Provide the (x, y) coordinate of the cell's center where the given text is located.  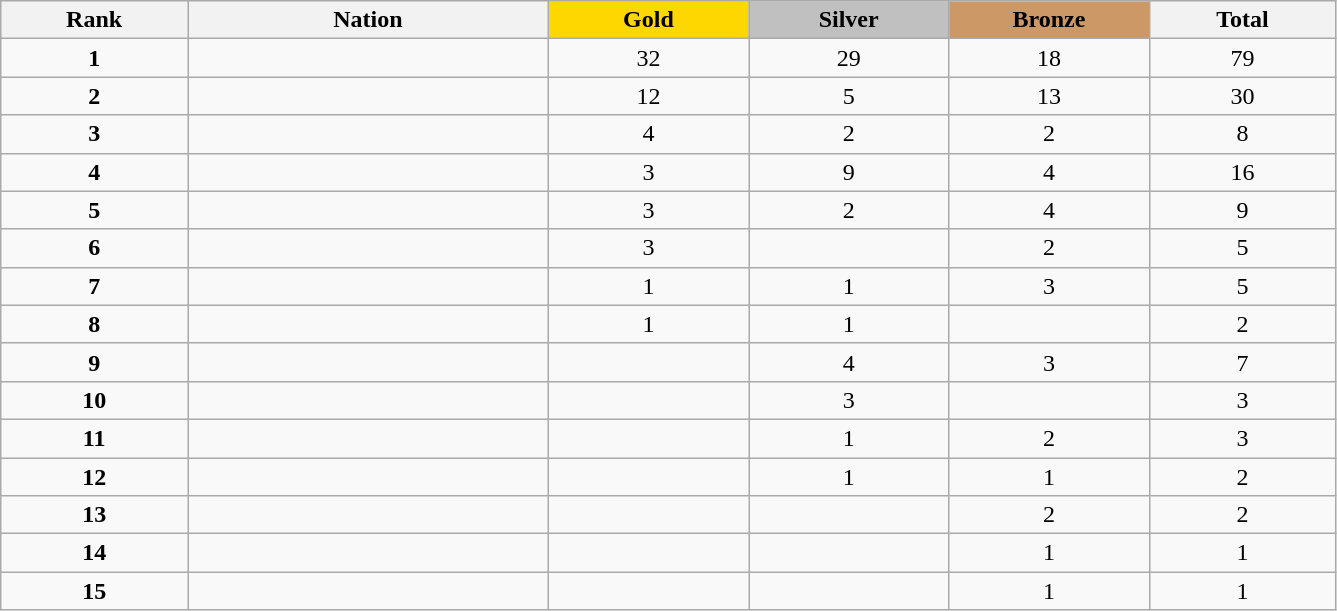
16 (1242, 172)
10 (94, 400)
Gold (648, 20)
32 (648, 58)
6 (94, 248)
30 (1242, 96)
79 (1242, 58)
Nation (368, 20)
15 (94, 591)
18 (1049, 58)
Total (1242, 20)
Rank (94, 20)
11 (94, 438)
14 (94, 553)
Silver (849, 20)
Bronze (1049, 20)
29 (849, 58)
